Provide the (x, y) coordinate of the cell's center where the given text is located.  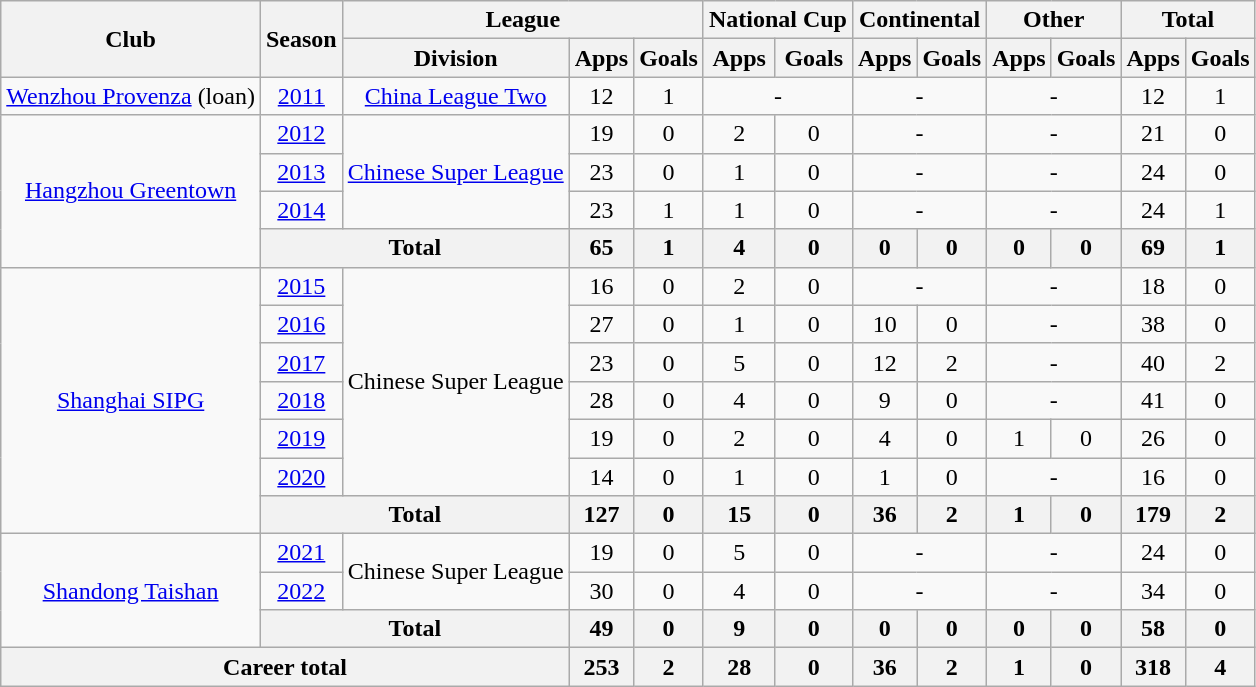
Division (456, 58)
2012 (301, 134)
Continental (919, 20)
2022 (301, 591)
Shandong Taishan (131, 591)
26 (1153, 438)
2019 (301, 438)
15 (739, 515)
League (522, 20)
Career total (285, 667)
2020 (301, 477)
2011 (301, 96)
49 (601, 629)
Wenzhou Provenza (loan) (131, 96)
Other (1054, 20)
27 (601, 324)
127 (601, 515)
38 (1153, 324)
21 (1153, 134)
18 (1153, 286)
30 (601, 591)
2016 (301, 324)
2021 (301, 553)
14 (601, 477)
China League Two (456, 96)
253 (601, 667)
10 (884, 324)
Season (301, 39)
34 (1153, 591)
65 (601, 248)
Club (131, 39)
2014 (301, 210)
Shanghai SIPG (131, 400)
2018 (301, 400)
National Cup (778, 20)
2017 (301, 362)
69 (1153, 248)
179 (1153, 515)
318 (1153, 667)
Hangzhou Greentown (131, 191)
58 (1153, 629)
2015 (301, 286)
2013 (301, 172)
41 (1153, 400)
40 (1153, 362)
